For the text-containing cell, return its midpoint in [x, y] coordinate format. 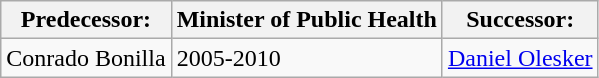
Conrado Bonilla [86, 58]
Minister of Public Health [306, 20]
Successor: [520, 20]
Predecessor: [86, 20]
Daniel Olesker [520, 58]
2005-2010 [306, 58]
